Return the (X, Y) coordinate for the center point of the cell that contains the specified text.  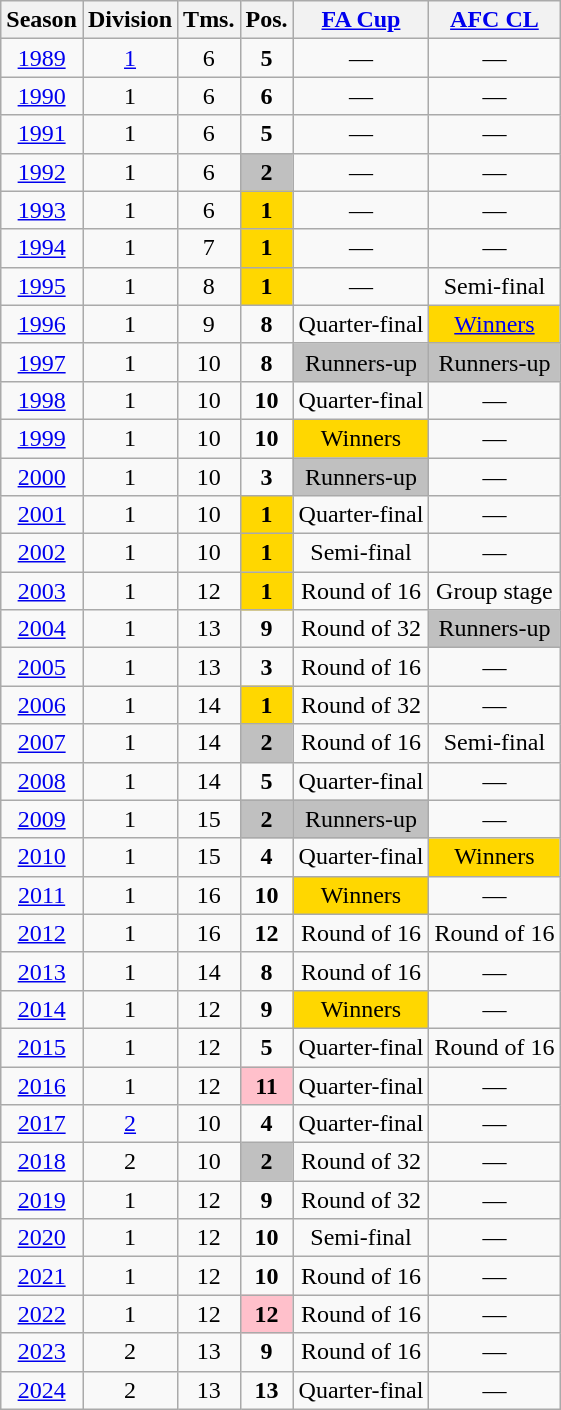
2010 (42, 857)
1990 (42, 96)
1993 (42, 210)
Group stage (494, 591)
2013 (42, 971)
2017 (42, 1124)
Division (130, 20)
1997 (42, 362)
1992 (42, 172)
2024 (42, 1390)
2021 (42, 1276)
2018 (42, 1162)
2012 (42, 933)
2001 (42, 515)
2005 (42, 667)
2020 (42, 1238)
2006 (42, 705)
FA Cup (361, 20)
Tms. (209, 20)
2011 (42, 895)
11 (266, 1085)
2004 (42, 629)
1995 (42, 286)
Season (42, 20)
2003 (42, 591)
1999 (42, 438)
1994 (42, 248)
2015 (42, 1047)
AFC CL (494, 20)
1998 (42, 400)
1989 (42, 58)
1991 (42, 134)
7 (209, 248)
2009 (42, 819)
2002 (42, 553)
2007 (42, 743)
2008 (42, 781)
2016 (42, 1085)
1996 (42, 324)
Pos. (266, 20)
2023 (42, 1352)
2000 (42, 477)
2014 (42, 1009)
2022 (42, 1314)
2019 (42, 1200)
